Return [X, Y] of the center of cell containing provided text 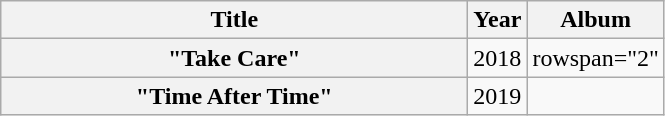
Title [234, 20]
"Take Care" [234, 58]
2018 [498, 58]
"Time After Time" [234, 96]
2019 [498, 96]
Year [498, 20]
rowspan="2" [596, 58]
Album [596, 20]
